For the text-containing cell, return its midpoint in [X, Y] coordinate format. 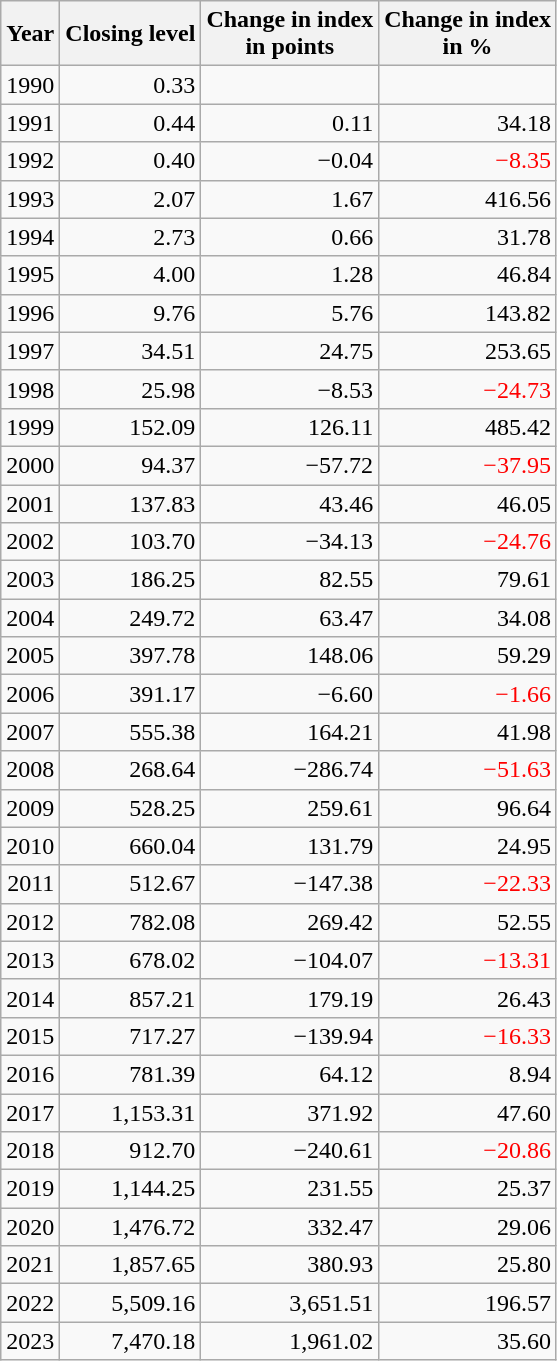
2022 [30, 1303]
1999 [30, 427]
−8.35 [468, 161]
−34.13 [290, 542]
−286.74 [290, 770]
94.37 [130, 465]
2000 [30, 465]
126.11 [290, 427]
1996 [30, 313]
2009 [30, 808]
397.78 [130, 656]
2005 [30, 656]
96.64 [468, 808]
8.94 [468, 1074]
2006 [30, 694]
1.67 [290, 199]
47.60 [468, 1113]
0.66 [290, 237]
−24.73 [468, 389]
249.72 [130, 618]
1998 [30, 389]
782.08 [130, 922]
1993 [30, 199]
5.76 [290, 313]
2013 [30, 960]
−104.07 [290, 960]
1991 [30, 123]
−51.63 [468, 770]
29.06 [468, 1227]
31.78 [468, 237]
371.92 [290, 1113]
−37.95 [468, 465]
34.18 [468, 123]
43.46 [290, 503]
2016 [30, 1074]
−6.60 [290, 694]
−240.61 [290, 1151]
231.55 [290, 1189]
0.44 [130, 123]
269.42 [290, 922]
0.40 [130, 161]
0.33 [130, 85]
2.73 [130, 237]
2008 [30, 770]
−16.33 [468, 1036]
Change in indexin points [290, 34]
7,470.18 [130, 1341]
2002 [30, 542]
717.27 [130, 1036]
332.47 [290, 1227]
186.25 [130, 580]
24.95 [468, 846]
912.70 [130, 1151]
−8.53 [290, 389]
268.64 [130, 770]
1,144.25 [130, 1189]
26.43 [468, 998]
555.38 [130, 732]
25.37 [468, 1189]
9.76 [130, 313]
52.55 [468, 922]
380.93 [290, 1265]
1992 [30, 161]
1990 [30, 85]
−22.33 [468, 884]
2019 [30, 1189]
4.00 [130, 275]
131.79 [290, 846]
0.11 [290, 123]
137.83 [130, 503]
2.07 [130, 199]
2021 [30, 1265]
−0.04 [290, 161]
64.12 [290, 1074]
3,651.51 [290, 1303]
2012 [30, 922]
164.21 [290, 732]
−20.86 [468, 1151]
−13.31 [468, 960]
59.29 [468, 656]
1995 [30, 275]
−24.76 [468, 542]
2018 [30, 1151]
660.04 [130, 846]
1997 [30, 351]
678.02 [130, 960]
25.98 [130, 389]
Closing level [130, 34]
2017 [30, 1113]
2001 [30, 503]
−57.72 [290, 465]
179.19 [290, 998]
2004 [30, 618]
152.09 [130, 427]
25.80 [468, 1265]
143.82 [468, 313]
416.56 [468, 199]
781.39 [130, 1074]
512.67 [130, 884]
Year [30, 34]
2023 [30, 1341]
24.75 [290, 351]
528.25 [130, 808]
1,153.31 [130, 1113]
253.65 [468, 351]
Change in indexin % [468, 34]
2014 [30, 998]
34.51 [130, 351]
63.47 [290, 618]
−1.66 [468, 694]
−147.38 [290, 884]
46.05 [468, 503]
148.06 [290, 656]
1.28 [290, 275]
1,857.65 [130, 1265]
2007 [30, 732]
79.61 [468, 580]
196.57 [468, 1303]
2003 [30, 580]
2015 [30, 1036]
5,509.16 [130, 1303]
2011 [30, 884]
1,961.02 [290, 1341]
82.55 [290, 580]
259.61 [290, 808]
2010 [30, 846]
1,476.72 [130, 1227]
1994 [30, 237]
2020 [30, 1227]
103.70 [130, 542]
34.08 [468, 618]
857.21 [130, 998]
391.17 [130, 694]
46.84 [468, 275]
35.60 [468, 1341]
485.42 [468, 427]
−139.94 [290, 1036]
41.98 [468, 732]
